Provide the (X, Y) coordinate of the cell's center where the given text is located.  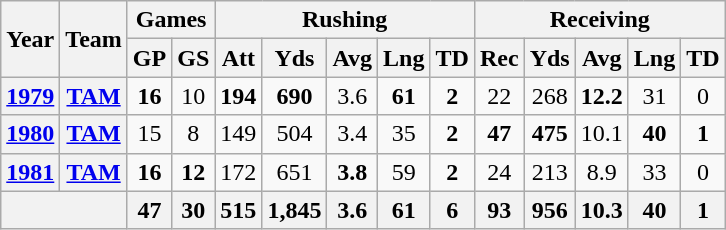
GP (149, 58)
GS (194, 58)
651 (294, 172)
Rushing (345, 20)
35 (404, 134)
213 (550, 172)
15 (149, 134)
8.9 (602, 172)
956 (550, 210)
172 (238, 172)
690 (294, 96)
33 (654, 172)
6 (452, 210)
1981 (30, 172)
475 (550, 134)
24 (499, 172)
10 (194, 96)
Year (30, 39)
22 (499, 96)
Games (170, 20)
504 (294, 134)
30 (194, 210)
Team (94, 39)
12.2 (602, 96)
149 (238, 134)
3.8 (352, 172)
Att (238, 58)
194 (238, 96)
8 (194, 134)
10.3 (602, 210)
Receiving (600, 20)
12 (194, 172)
93 (499, 210)
31 (654, 96)
Rec (499, 58)
1979 (30, 96)
10.1 (602, 134)
515 (238, 210)
268 (550, 96)
59 (404, 172)
1980 (30, 134)
1,845 (294, 210)
3.4 (352, 134)
